Find where the given text appears and provide that cell's center as [x, y] coordinate. 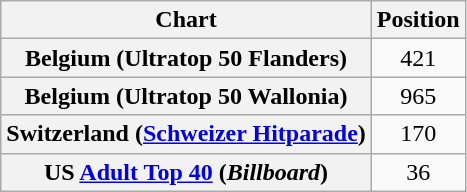
421 [418, 58]
170 [418, 134]
US Adult Top 40 (Billboard) [186, 172]
Belgium (Ultratop 50 Wallonia) [186, 96]
36 [418, 172]
Switzerland (Schweizer Hitparade) [186, 134]
Belgium (Ultratop 50 Flanders) [186, 58]
Position [418, 20]
965 [418, 96]
Chart [186, 20]
